Determine the [x, y] coordinate at the center of the cell enclosing the given text.  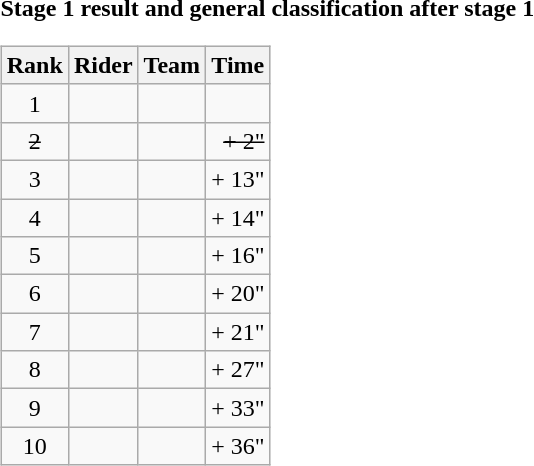
4 [34, 217]
6 [34, 294]
Team [172, 65]
1 [34, 103]
+ 2" [238, 141]
9 [34, 408]
+ 21" [238, 332]
2 [34, 141]
8 [34, 370]
5 [34, 256]
Time [238, 65]
+ 14" [238, 217]
Rider [103, 65]
+ 33" [238, 408]
+ 20" [238, 294]
Rank [34, 65]
+ 36" [238, 446]
+ 13" [238, 179]
3 [34, 179]
10 [34, 446]
7 [34, 332]
+ 16" [238, 256]
+ 27" [238, 370]
